Find where the given text appears and provide that cell's center as (x, y) coordinate. 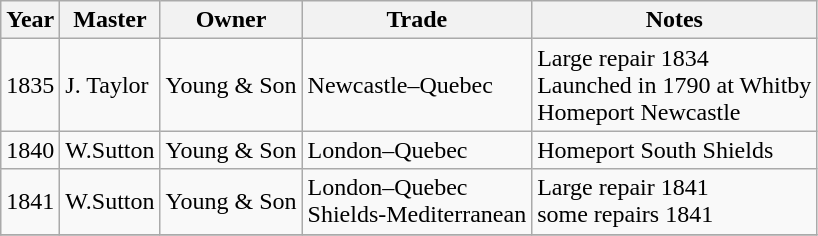
Year (30, 20)
J. Taylor (110, 85)
Notes (674, 20)
Trade (417, 20)
London–QuebecShields-Mediterranean (417, 202)
Homeport South Shields (674, 150)
1841 (30, 202)
Newcastle–Quebec (417, 85)
Master (110, 20)
London–Quebec (417, 150)
Large repair 1841some repairs 1841 (674, 202)
1835 (30, 85)
1840 (30, 150)
Large repair 1834Launched in 1790 at WhitbyHomeport Newcastle (674, 85)
Owner (231, 20)
